Detect which cell encompasses the target text, then output its (X, Y) center coordinate. 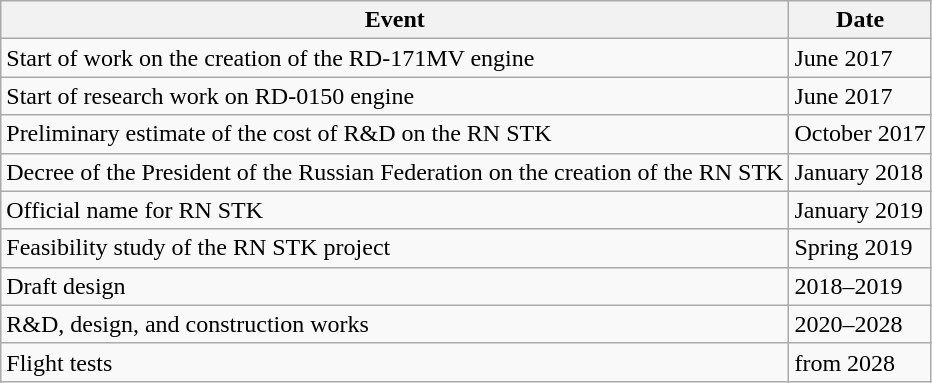
2020–2028 (860, 324)
Date (860, 20)
2018–2019 (860, 286)
Event (395, 20)
Start of research work on RD-0150 engine (395, 96)
October 2017 (860, 134)
January 2018 (860, 172)
Decree of the President of the Russian Federation on the creation of the RN STK (395, 172)
Official name for RN STK (395, 210)
Feasibility study of the RN STK project (395, 248)
Start of work on the creation of the RD-171MV engine (395, 58)
Spring 2019 (860, 248)
Flight tests (395, 362)
R&D, design, and construction works (395, 324)
January 2019 (860, 210)
from 2028 (860, 362)
Preliminary estimate of the cost of R&D on the RN STK (395, 134)
Draft design (395, 286)
